Determine the (X, Y) coordinate at the center of the cell enclosing the given text.  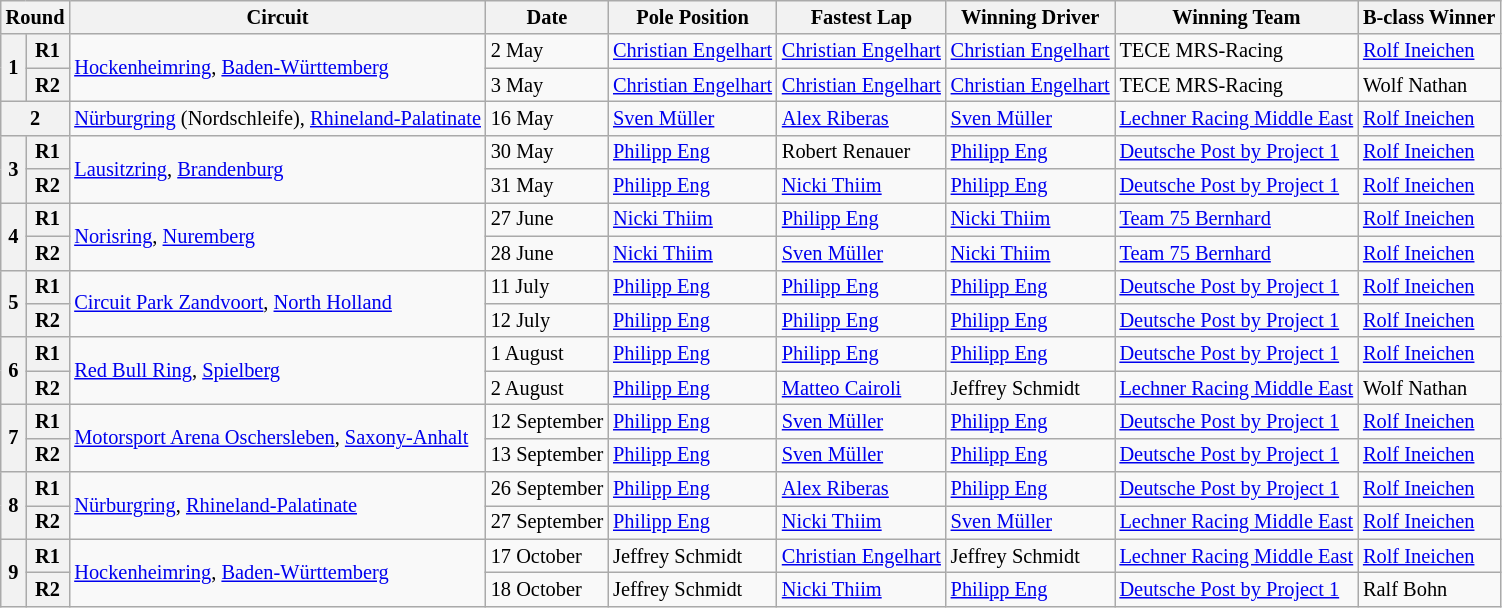
13 September (547, 455)
6 (14, 370)
3 (14, 168)
Nürburgring (Nordschleife), Rhineland-Palatinate (277, 118)
28 June (547, 253)
Motorsport Arena Oschersleben, Saxony-Anhalt (277, 438)
Matteo Cairoli (862, 388)
Pole Position (692, 17)
Round (36, 17)
9 (14, 572)
Robert Renauer (862, 152)
Circuit Park Zandvoort, North Holland (277, 304)
1 August (547, 354)
1 (14, 68)
5 (14, 304)
Ralf Bohn (1429, 589)
2 (36, 118)
27 June (547, 219)
12 July (547, 320)
Date (547, 17)
18 October (547, 589)
31 May (547, 186)
11 July (547, 287)
8 (14, 506)
Winning Team (1237, 17)
30 May (547, 152)
Nürburgring, Rhineland-Palatinate (277, 506)
Red Bull Ring, Spielberg (277, 370)
7 (14, 438)
2 August (547, 388)
Circuit (277, 17)
12 September (547, 421)
Lausitzring, Brandenburg (277, 168)
2 May (547, 51)
3 May (547, 85)
Winning Driver (1030, 17)
27 September (547, 522)
B-class Winner (1429, 17)
17 October (547, 556)
26 September (547, 489)
Fastest Lap (862, 17)
Norisring, Nuremberg (277, 236)
16 May (547, 118)
4 (14, 236)
